Search for the cell housing the specified text and yield its (X, Y) center coordinate. 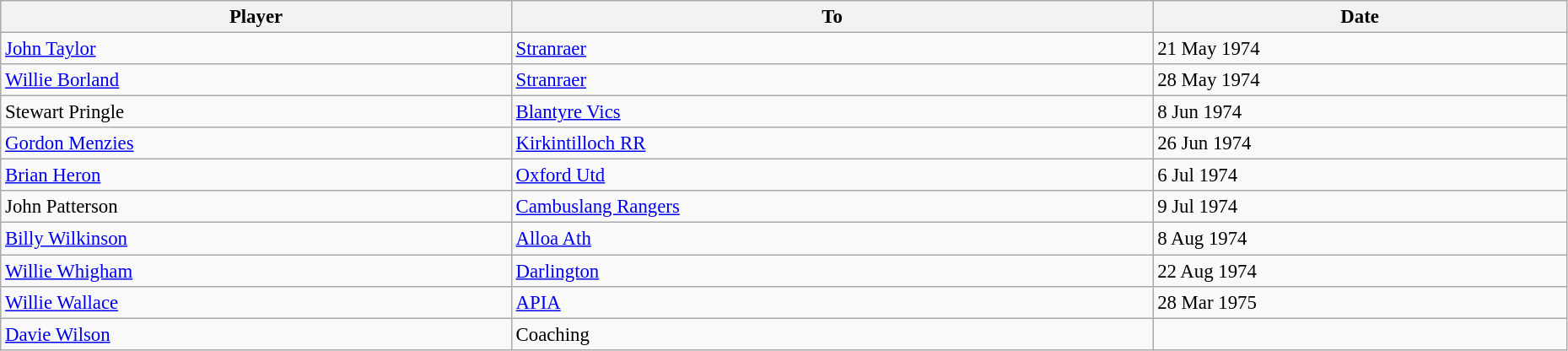
John Taylor (256, 49)
Player (256, 17)
Coaching (832, 334)
6 Jul 1974 (1360, 175)
Darlington (832, 271)
To (832, 17)
Brian Heron (256, 175)
26 Jun 1974 (1360, 143)
Willie Wallace (256, 302)
Cambuslang Rangers (832, 207)
Alloa Ath (832, 239)
8 Jun 1974 (1360, 112)
Blantyre Vics (832, 112)
Date (1360, 17)
21 May 1974 (1360, 49)
APIA (832, 302)
28 Mar 1975 (1360, 302)
9 Jul 1974 (1360, 207)
Billy Wilkinson (256, 239)
22 Aug 1974 (1360, 271)
Gordon Menzies (256, 143)
Oxford Utd (832, 175)
Stewart Pringle (256, 112)
Davie Wilson (256, 334)
Willie Borland (256, 80)
28 May 1974 (1360, 80)
John Patterson (256, 207)
8 Aug 1974 (1360, 239)
Willie Whigham (256, 271)
Kirkintilloch RR (832, 143)
